Locate the cell with the specified text and output its [x, y] center coordinate. 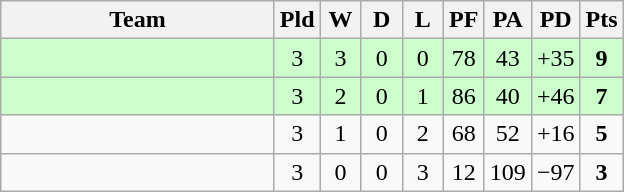
52 [508, 134]
7 [602, 96]
109 [508, 172]
Team [138, 20]
W [340, 20]
Pts [602, 20]
PF [464, 20]
5 [602, 134]
9 [602, 58]
78 [464, 58]
86 [464, 96]
12 [464, 172]
+35 [556, 58]
+16 [556, 134]
PA [508, 20]
Pld [297, 20]
L [422, 20]
40 [508, 96]
D [382, 20]
PD [556, 20]
−97 [556, 172]
+46 [556, 96]
68 [464, 134]
43 [508, 58]
